Search for the cell housing the specified text and yield its [X, Y] center coordinate. 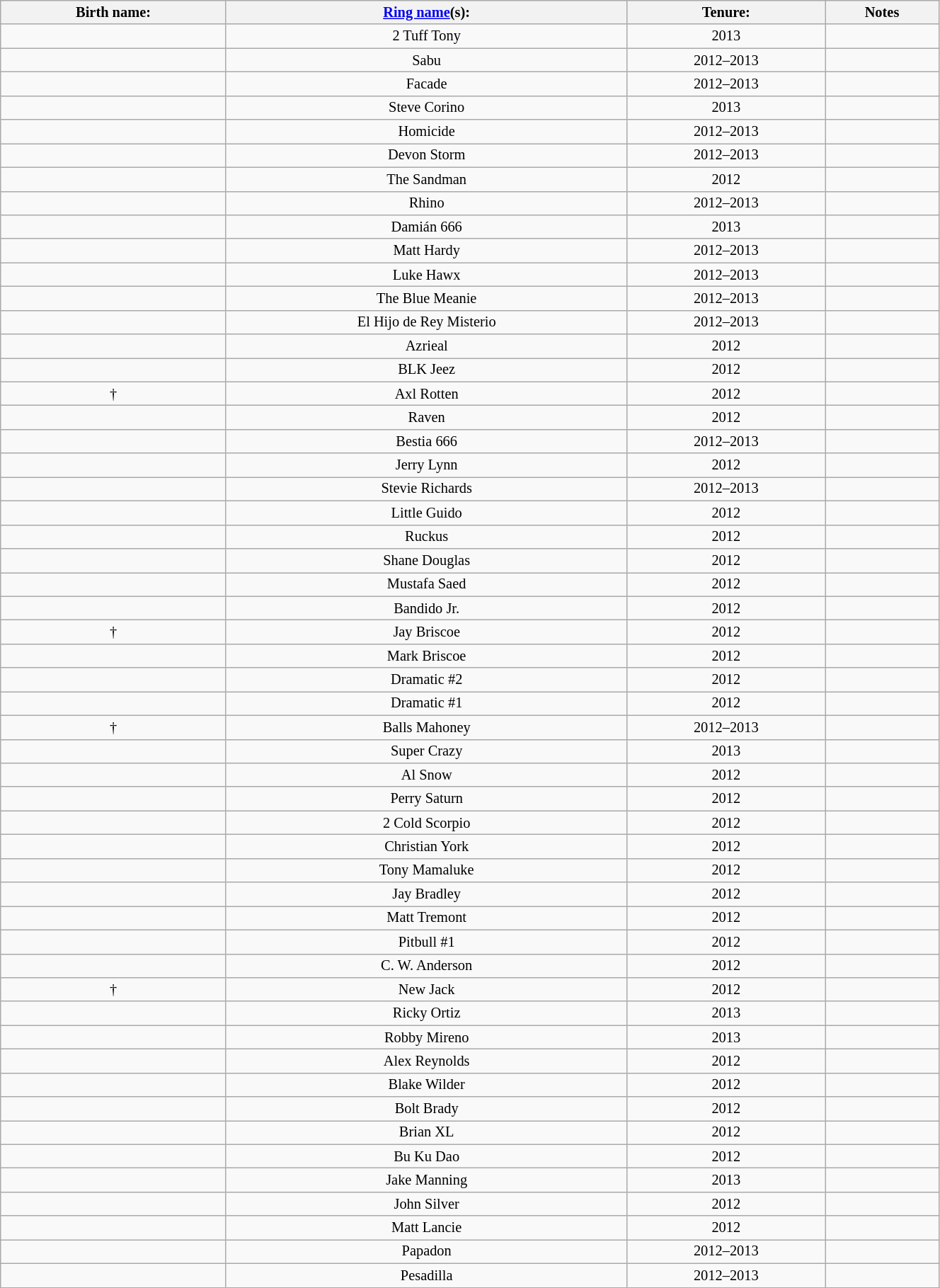
2 Cold Scorpio [426, 823]
Al Snow [426, 775]
Jake Manning [426, 1180]
Ruckus [426, 537]
Matt Tremont [426, 918]
Little Guido [426, 513]
Steve Corino [426, 108]
Tony Mamaluke [426, 870]
Pitbull #1 [426, 942]
Christian York [426, 846]
Balls Mahoney [426, 727]
Bestia 666 [426, 441]
Raven [426, 417]
Axl Rotten [426, 394]
Jay Briscoe [426, 632]
Perry Saturn [426, 799]
Sabu [426, 60]
The Blue Meanie [426, 298]
Mustafa Saed [426, 584]
Mark Briscoe [426, 656]
Papadon [426, 1251]
Alex Reynolds [426, 1061]
John Silver [426, 1204]
Ring name(s): [426, 12]
Homicide [426, 132]
Matt Hardy [426, 251]
Stevie Richards [426, 489]
Azrieal [426, 346]
Robby Mireno [426, 1037]
Bolt Brady [426, 1109]
New Jack [426, 989]
Brian XL [426, 1132]
Bu Ku Dao [426, 1156]
Matt Lancie [426, 1228]
Bandido Jr. [426, 608]
Shane Douglas [426, 560]
Damián 666 [426, 227]
Devon Storm [426, 155]
Jay Bradley [426, 894]
Ricky Ortiz [426, 1013]
Luke Hawx [426, 275]
The Sandman [426, 179]
Super Crazy [426, 751]
Dramatic #1 [426, 703]
Birth name: [113, 12]
Facade [426, 84]
Jerry Lynn [426, 465]
El Hijo de Rey Misterio [426, 322]
Pesadilla [426, 1275]
Tenure: [726, 12]
BLK Jeez [426, 370]
Dramatic #2 [426, 680]
Notes [882, 12]
2 Tuff Tony [426, 36]
Rhino [426, 203]
C. W. Anderson [426, 966]
Blake Wilder [426, 1085]
